Capture the cell that displays the provided text and extract its [x, y] central coordinate. 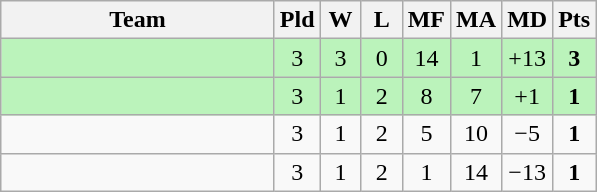
−13 [528, 172]
MF [426, 20]
+1 [528, 96]
Team [138, 20]
+13 [528, 58]
−5 [528, 134]
Pts [574, 20]
10 [476, 134]
MD [528, 20]
Pld [297, 20]
7 [476, 96]
5 [426, 134]
MA [476, 20]
8 [426, 96]
W [340, 20]
0 [382, 58]
L [382, 20]
